Identify which cell holds the provided text, then report its (X, Y) central coordinate. 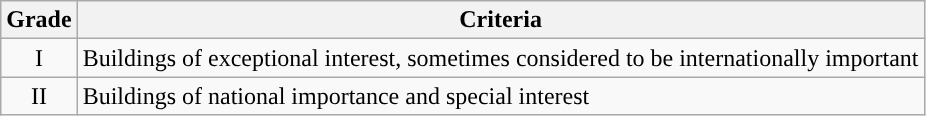
Buildings of national importance and special interest (500, 96)
Grade (39, 20)
Buildings of exceptional interest, sometimes considered to be internationally important (500, 58)
II (39, 96)
Criteria (500, 20)
I (39, 58)
